Find where the given text appears and provide that cell's center as [x, y] coordinate. 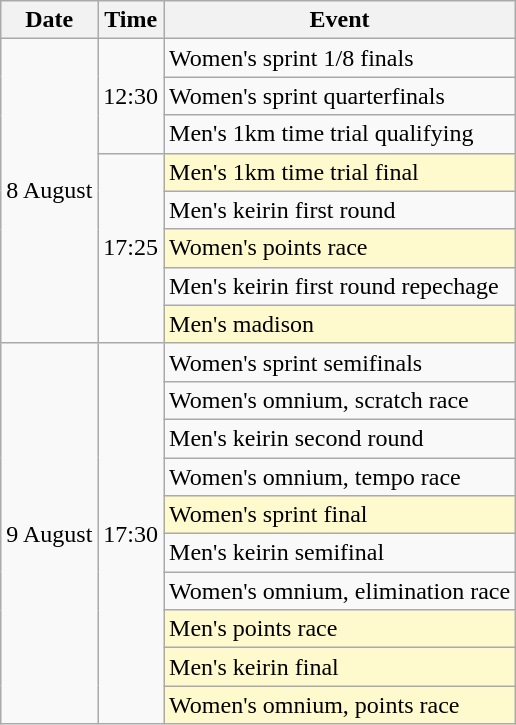
Women's sprint final [340, 515]
Men's 1km time trial final [340, 172]
17:30 [131, 534]
Men's points race [340, 629]
Women's sprint semifinals [340, 362]
Men's keirin first round [340, 210]
Women's omnium, tempo race [340, 477]
Men's 1km time trial qualifying [340, 134]
12:30 [131, 96]
Men's keirin first round repechage [340, 286]
Date [50, 20]
8 August [50, 191]
Women's points race [340, 248]
Men's keirin final [340, 667]
Women's sprint quarterfinals [340, 96]
Women's omnium, points race [340, 705]
Women's sprint 1/8 finals [340, 58]
Men's keirin semifinal [340, 553]
17:25 [131, 248]
9 August [50, 534]
Event [340, 20]
Time [131, 20]
Women's omnium, scratch race [340, 400]
Men's madison [340, 324]
Men's keirin second round [340, 438]
Women's omnium, elimination race [340, 591]
